Pinpoint the cell where the given text exists, returning its (X, Y) midpoint coordinate. 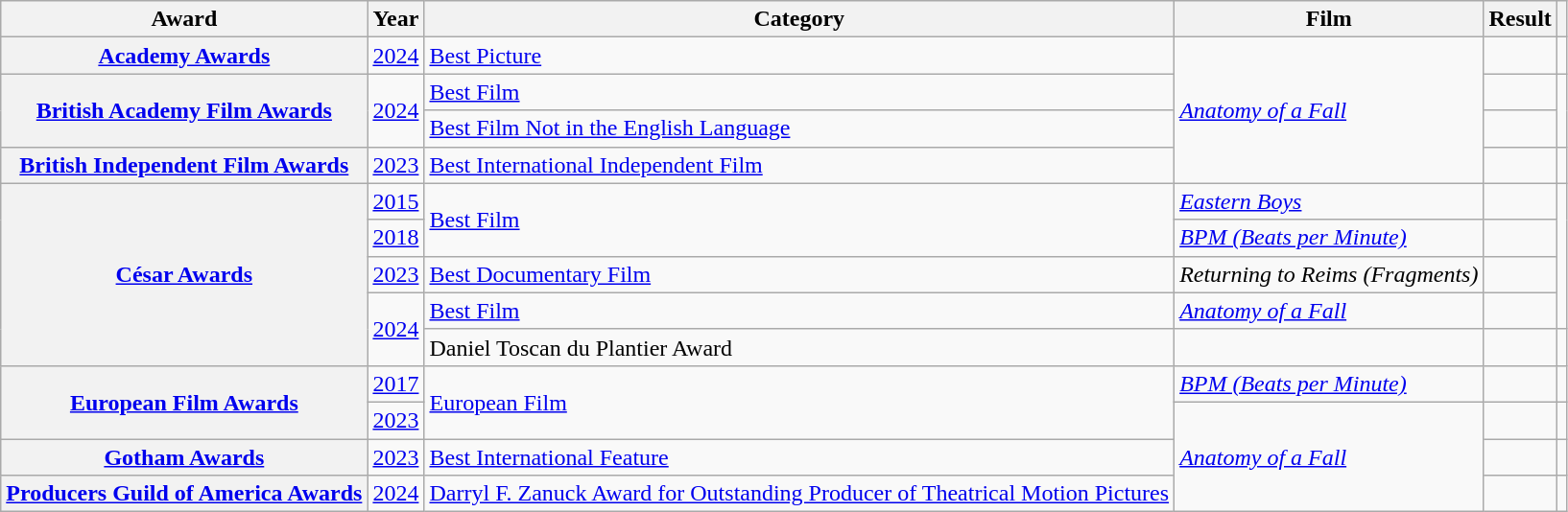
Darryl F. Zanuck Award for Outstanding Producer of Theatrical Motion Pictures (799, 494)
2015 (395, 201)
British Academy Film Awards (184, 110)
Best Film Not in the English Language (799, 128)
2018 (395, 238)
Result (1520, 19)
César Awards (184, 274)
Category (799, 19)
Award (184, 19)
Best Documentary Film (799, 274)
Best International Feature (799, 457)
Best Picture (799, 56)
Eastern Boys (1329, 201)
Gotham Awards (184, 457)
Year (395, 19)
European Film (799, 402)
Daniel Toscan du Plantier Award (799, 347)
British Independent Film Awards (184, 165)
Film (1329, 19)
Producers Guild of America Awards (184, 494)
European Film Awards (184, 402)
2017 (395, 384)
Academy Awards (184, 56)
Returning to Reims (Fragments) (1329, 274)
Best International Independent Film (799, 165)
